Extract the (X, Y) coordinate from the center of the cell holding the provided text.  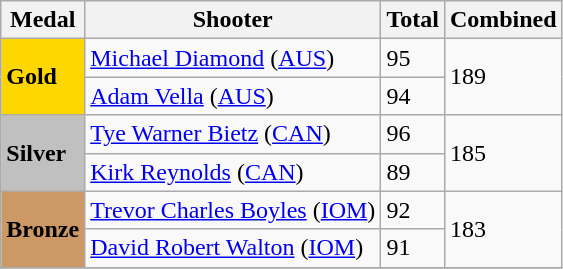
Gold (43, 77)
Total (413, 20)
Adam Vella (AUS) (233, 96)
Bronze (43, 229)
89 (413, 172)
185 (503, 153)
91 (413, 248)
Medal (43, 20)
David Robert Walton (IOM) (233, 248)
Silver (43, 153)
Combined (503, 20)
Shooter (233, 20)
189 (503, 77)
Michael Diamond (AUS) (233, 58)
95 (413, 58)
96 (413, 134)
94 (413, 96)
Tye Warner Bietz (CAN) (233, 134)
Kirk Reynolds (CAN) (233, 172)
183 (503, 229)
92 (413, 210)
Trevor Charles Boyles (IOM) (233, 210)
